Provide the (x, y) coordinate of the cell's center where the given text is located.  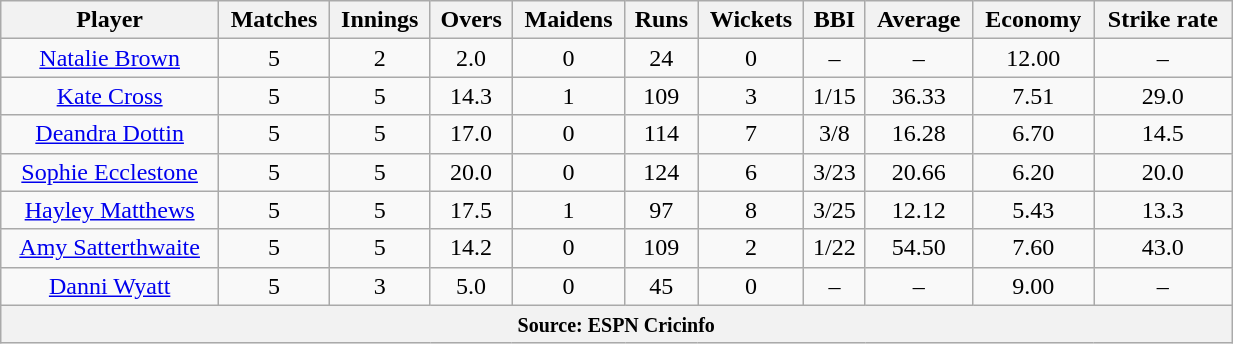
Danni Wyatt (110, 286)
6.70 (1033, 134)
Matches (274, 20)
Average (918, 20)
Wickets (751, 20)
17.0 (471, 134)
1/15 (834, 96)
45 (662, 286)
8 (751, 210)
36.33 (918, 96)
Economy (1033, 20)
16.28 (918, 134)
Deandra Dottin (110, 134)
5.43 (1033, 210)
7.51 (1033, 96)
14.3 (471, 96)
Kate Cross (110, 96)
Natalie Brown (110, 58)
3/23 (834, 172)
12.00 (1033, 58)
Player (110, 20)
17.5 (471, 210)
14.5 (1163, 134)
Source: ESPN Cricinfo (616, 324)
43.0 (1163, 248)
3/8 (834, 134)
5.0 (471, 286)
Amy Satterthwaite (110, 248)
9.00 (1033, 286)
54.50 (918, 248)
13.3 (1163, 210)
14.2 (471, 248)
24 (662, 58)
Innings (380, 20)
12.12 (918, 210)
29.0 (1163, 96)
Sophie Ecclestone (110, 172)
114 (662, 134)
124 (662, 172)
7 (751, 134)
Runs (662, 20)
BBI (834, 20)
Maidens (568, 20)
20.66 (918, 172)
7.60 (1033, 248)
6 (751, 172)
Strike rate (1163, 20)
1/22 (834, 248)
97 (662, 210)
6.20 (1033, 172)
3/25 (834, 210)
2.0 (471, 58)
Overs (471, 20)
Hayley Matthews (110, 210)
